From the cell containing the given text, extract its center point as (X, Y) coordinate. 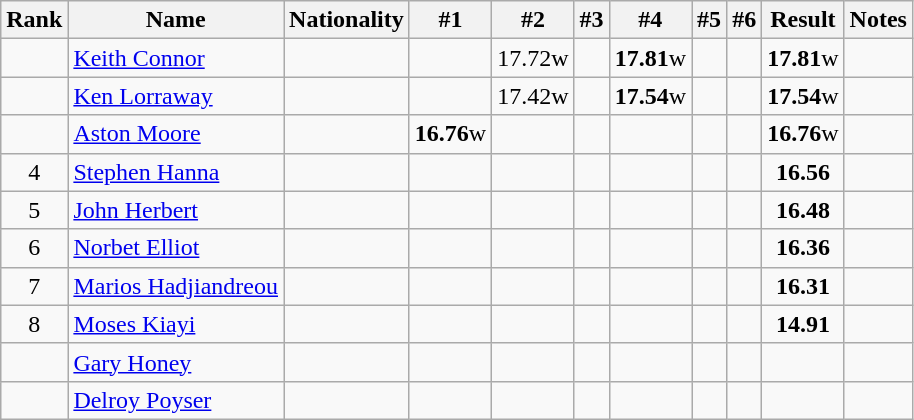
Norbet Elliot (176, 248)
#4 (650, 20)
Keith Connor (176, 58)
#5 (710, 20)
4 (34, 172)
Nationality (347, 20)
Aston Moore (176, 134)
Delroy Poyser (176, 400)
5 (34, 210)
Result (803, 20)
#6 (744, 20)
#1 (450, 20)
Gary Honey (176, 362)
Name (176, 20)
16.31 (803, 286)
16.48 (803, 210)
14.91 (803, 324)
8 (34, 324)
Marios Hadjiandreou (176, 286)
16.36 (803, 248)
7 (34, 286)
#3 (592, 20)
John Herbert (176, 210)
17.72w (533, 58)
17.42w (533, 96)
Ken Lorraway (176, 96)
Notes (878, 20)
6 (34, 248)
Moses Kiayi (176, 324)
16.56 (803, 172)
#2 (533, 20)
Rank (34, 20)
Stephen Hanna (176, 172)
